From the cell containing the given text, extract its center point as (x, y) coordinate. 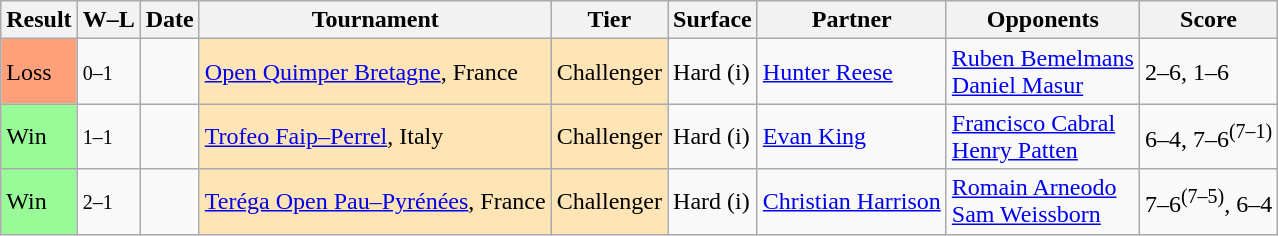
Teréga Open Pau–Pyrénées, France (375, 202)
Ruben Bemelmans Daniel Masur (1042, 72)
Tier (609, 20)
0–1 (108, 72)
Tournament (375, 20)
6–4, 7–6(7–1) (1208, 136)
Opponents (1042, 20)
Partner (852, 20)
Hunter Reese (852, 72)
Trofeo Faip–Perrel, Italy (375, 136)
Francisco Cabral Henry Patten (1042, 136)
2–6, 1–6 (1208, 72)
Open Quimper Bretagne, France (375, 72)
Loss (39, 72)
Surface (713, 20)
2–1 (108, 202)
Result (39, 20)
W–L (108, 20)
Christian Harrison (852, 202)
Score (1208, 20)
Date (170, 20)
Evan King (852, 136)
Romain Arneodo Sam Weissborn (1042, 202)
7–6(7–5), 6–4 (1208, 202)
1–1 (108, 136)
